Find where the given text appears and provide that cell's center as [X, Y] coordinate. 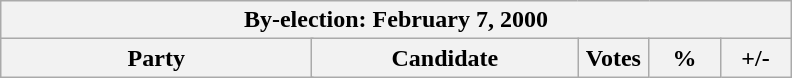
By-election: February 7, 2000 [396, 20]
+/- [756, 58]
Votes [614, 58]
% [684, 58]
Party [156, 58]
Candidate [445, 58]
